Output the (X, Y) coordinate of the center of the cell containing the given text.  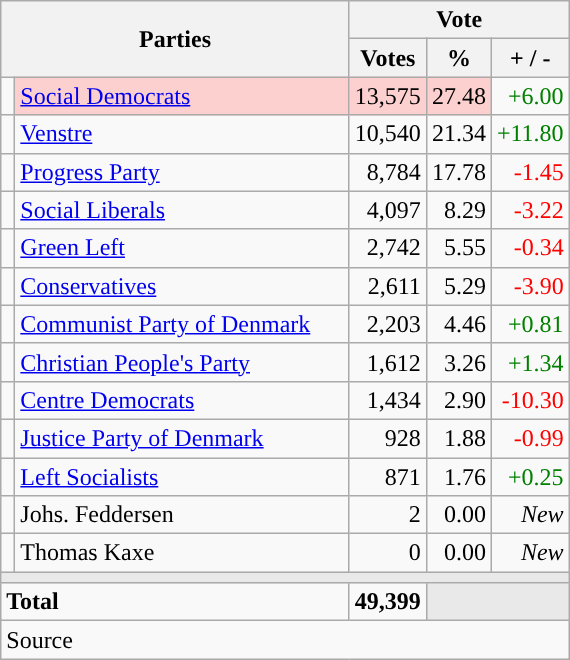
Johs. Feddersen (182, 515)
-0.99 (530, 438)
-3.90 (530, 286)
2,203 (388, 324)
8.29 (458, 210)
1,612 (388, 362)
8,784 (388, 172)
Centre Democrats (182, 400)
4,097 (388, 210)
Source (285, 640)
928 (388, 438)
Total (176, 602)
871 (388, 477)
5.55 (458, 248)
+ / - (530, 58)
2 (388, 515)
Thomas Kaxe (182, 553)
17.78 (458, 172)
4.46 (458, 324)
49,399 (388, 602)
+0.25 (530, 477)
27.48 (458, 96)
Justice Party of Denmark (182, 438)
Left Socialists (182, 477)
-1.45 (530, 172)
0 (388, 553)
2,742 (388, 248)
Progress Party (182, 172)
13,575 (388, 96)
Vote (459, 20)
+11.80 (530, 134)
2,611 (388, 286)
+6.00 (530, 96)
1,434 (388, 400)
+1.34 (530, 362)
-0.34 (530, 248)
3.26 (458, 362)
21.34 (458, 134)
% (458, 58)
Votes (388, 58)
Social Liberals (182, 210)
Venstre (182, 134)
-10.30 (530, 400)
2.90 (458, 400)
Conservatives (182, 286)
10,540 (388, 134)
-3.22 (530, 210)
+0.81 (530, 324)
Communist Party of Denmark (182, 324)
Green Left (182, 248)
5.29 (458, 286)
1.88 (458, 438)
Parties (176, 39)
Christian People's Party (182, 362)
Social Democrats (182, 96)
1.76 (458, 477)
